Scan for the cell matching the given text and deliver its (x, y) coordinate at center. 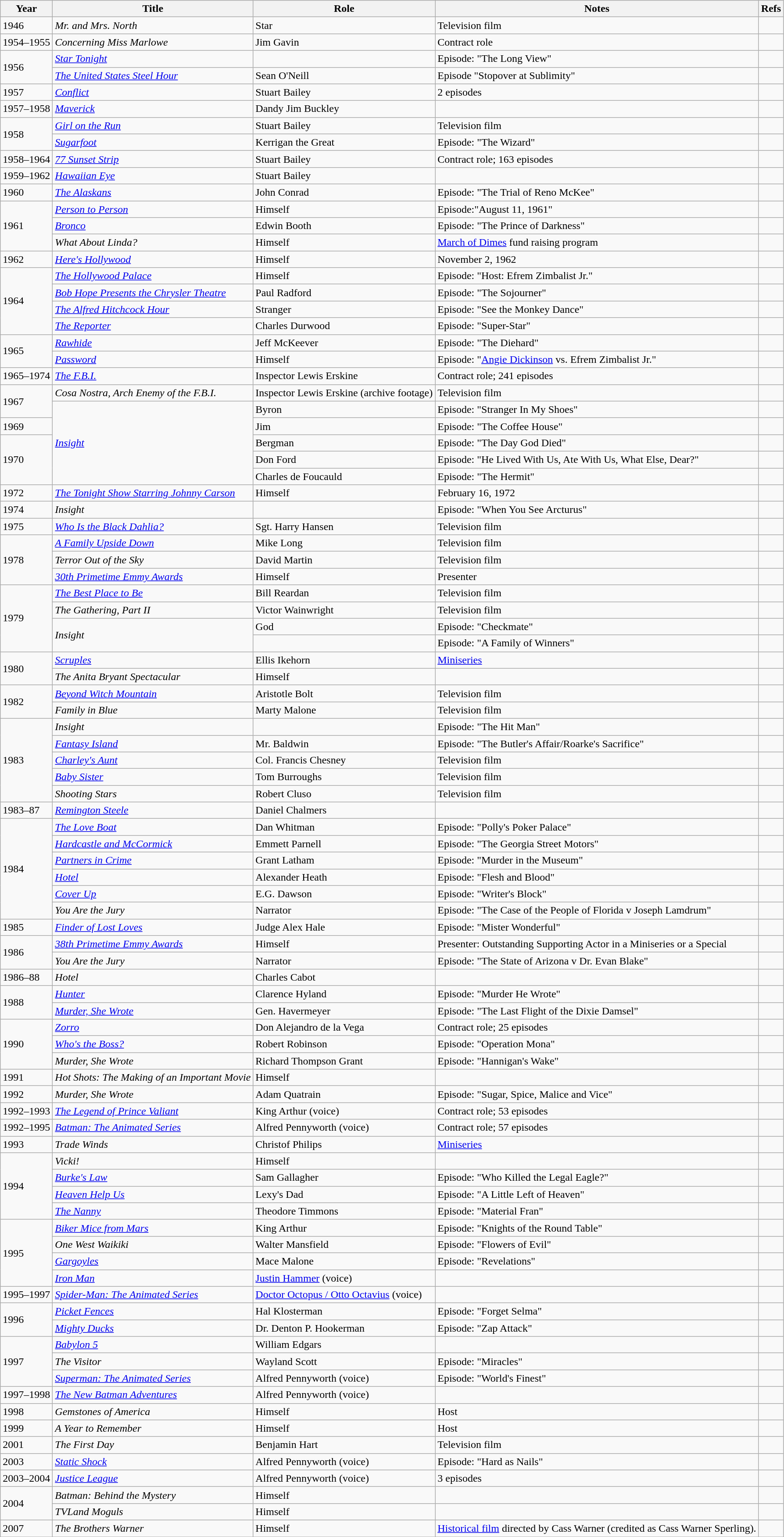
Trade Winds (153, 1144)
Edwin Booth (344, 226)
1997 (26, 1361)
Benjamin Hart (344, 1445)
Christof Philips (344, 1144)
2003–2004 (26, 1478)
The Anita Bryant Spectacular (153, 677)
Marty Malone (344, 710)
Episode: "Who Killed the Legal Eagle?" (597, 1178)
The United States Steel Hour (153, 75)
Judge Alex Hale (344, 927)
Girl on the Run (153, 125)
Episode: "Miracles" (597, 1361)
Jim Gavin (344, 42)
Lexy's Dad (344, 1194)
1946 (26, 25)
Episode: "Writer's Block" (597, 894)
Episode: "Hard as Nails" (597, 1462)
Grant Latham (344, 860)
1990 (26, 1044)
Password (153, 359)
Family in Blue (153, 710)
The New Batman Adventures (153, 1395)
1954–1955 (26, 42)
Charles de Foucauld (344, 476)
Episode: "Mister Wonderful" (597, 927)
Jeff McKeever (344, 343)
Finder of Lost Loves (153, 927)
Daniel Chalmers (344, 810)
Inspector Lewis Erskine (344, 376)
Episode: "Super-Star" (597, 326)
Title (153, 9)
Episode: "The Last Flight of the Dixie Damsel" (597, 1010)
Heaven Help Us (153, 1194)
Episode: "The Hermit" (597, 476)
Contract role; 53 episodes (597, 1111)
Episode: "Sugar, Spice, Malice and Vice" (597, 1094)
A Family Upside Down (153, 543)
Gemstones of America (153, 1412)
Who Is the Black Dahlia? (153, 527)
Partners in Crime (153, 860)
Mighty Ducks (153, 1328)
Episode: "Checkmate" (597, 627)
Cosa Nostra, Arch Enemy of the F.B.I. (153, 393)
1975 (26, 527)
Episode: "A Little Left of Heaven" (597, 1194)
Refs (771, 9)
The Alfred Hitchcock Hour (153, 309)
2003 (26, 1462)
A Year to Remember (153, 1428)
Iron Man (153, 1278)
2 episodes (597, 92)
1957–1958 (26, 109)
1964 (26, 301)
Rawhide (153, 343)
1988 (26, 1002)
Episode: "World's Finest" (597, 1378)
Episode: "Angie Dickinson vs. Efrem Zimbalist Jr." (597, 359)
Mr. Baldwin (344, 744)
Episode: "Murder in the Museum" (597, 860)
Zorro (153, 1028)
Col. Francis Chesney (344, 760)
Dandy Jim Buckley (344, 109)
1970 (26, 459)
Episode:"August 11, 1961" (597, 209)
Sean O'Neill (344, 75)
1960 (26, 192)
Hot Shots: The Making of an Important Movie (153, 1078)
1958–1964 (26, 159)
E.G. Dawson (344, 894)
1962 (26, 259)
Star (344, 25)
Robert Cluso (344, 794)
Episode "Stopover at Sublimity" (597, 75)
1992–1995 (26, 1128)
Sgt. Harry Hansen (344, 527)
Beyond Witch Mountain (153, 693)
Justin Hammer (voice) (344, 1278)
Episode: "The Diehard" (597, 343)
Jim (344, 426)
Robert Robinson (344, 1044)
1979 (26, 618)
Notes (597, 9)
Walter Mansfield (344, 1244)
John Conrad (344, 192)
1999 (26, 1428)
The Alaskans (153, 192)
Episode: "Hannigan's Wake" (597, 1061)
King Arthur (voice) (344, 1111)
1996 (26, 1320)
Charles Durwood (344, 326)
1974 (26, 510)
The Nanny (153, 1211)
Episode: "The Hit Man" (597, 727)
Clarence Hyland (344, 994)
Contract role; 25 episodes (597, 1028)
3 episodes (597, 1478)
Episode: "Host: Efrem Zimbalist Jr." (597, 276)
The Tonight Show Starring Johnny Carson (153, 493)
1992 (26, 1094)
2001 (26, 1445)
The Legend of Prince Valiant (153, 1111)
Bill Reardan (344, 593)
February 16, 1972 (597, 493)
Episode: "The Coffee House" (597, 426)
1995–1997 (26, 1295)
1997–1998 (26, 1395)
Episode: "Operation Mona" (597, 1044)
Shooting Stars (153, 794)
Contract role (597, 42)
Superman: The Animated Series (153, 1378)
1993 (26, 1144)
1972 (26, 493)
Episode: "Murder He Wrote" (597, 994)
Ellis Ikehorn (344, 660)
Episode: "Revelations" (597, 1261)
Episode: "The State of Arizona v Dr. Evan Blake" (597, 960)
Don Alejandro de la Vega (344, 1028)
30th Primetime Emmy Awards (153, 577)
Don Ford (344, 459)
Static Shock (153, 1462)
Episode: "A Family of Winners" (597, 643)
1994 (26, 1186)
Emmett Parnell (344, 844)
The Reporter (153, 326)
Kerrigan the Great (344, 142)
Episode: "The Georgia Street Motors" (597, 844)
1983 (26, 760)
Episode: "The Day God Died" (597, 443)
Episode: "He Lived With Us, Ate With Us, What Else, Dear?" (597, 459)
What About Linda? (153, 243)
Episode: "When You See Arcturus" (597, 510)
Contract role; 241 episodes (597, 376)
Historical film directed by Cass Warner (credited as Cass Warner Sperling). (597, 1528)
Wayland Scott (344, 1361)
1991 (26, 1078)
1980 (26, 668)
1985 (26, 927)
1995 (26, 1253)
Hawaiian Eye (153, 176)
Bob Hope Presents the Chrysler Theatre (153, 293)
Mike Long (344, 543)
1998 (26, 1412)
77 Sunset Strip (153, 159)
1965 (26, 351)
Paul Radford (344, 293)
Spider-Man: The Animated Series (153, 1295)
Contract role; 57 episodes (597, 1128)
Hardcastle and McCormick (153, 844)
Episode: "The Long View" (597, 59)
Picket Fences (153, 1311)
38th Primetime Emmy Awards (153, 944)
1959–1962 (26, 176)
1969 (26, 426)
One West Waikiki (153, 1244)
Who's the Boss? (153, 1044)
Episode: "Zap Attack" (597, 1328)
Episode: "Flesh and Blood" (597, 877)
Byron (344, 409)
Justice League (153, 1478)
Remington Steele (153, 810)
Adam Quatrain (344, 1094)
Episode: "Flowers of Evil" (597, 1244)
Sam Gallagher (344, 1178)
The First Day (153, 1445)
Scruples (153, 660)
Episode: "The Prince of Darkness" (597, 226)
Concerning Miss Marlowe (153, 42)
Batman: The Animated Series (153, 1128)
Episode: "Polly's Poker Palace" (597, 827)
Sugarfoot (153, 142)
November 2, 1962 (597, 259)
Gargoyles (153, 1261)
Person to Person (153, 209)
Babylon 5 (153, 1345)
Episode: "The Case of the People of Florida v Joseph Lamdrum" (597, 910)
Mace Malone (344, 1261)
Bergman (344, 443)
David Martin (344, 560)
Episode: "The Wizard" (597, 142)
The F.B.I. (153, 376)
1956 (26, 67)
Gen. Havermeyer (344, 1010)
The Visitor (153, 1361)
Episode: "Forget Selma" (597, 1311)
Batman: Behind the Mystery (153, 1495)
Bronco (153, 226)
Vicki! (153, 1161)
Tom Burroughs (344, 777)
1965–1974 (26, 376)
Stranger (344, 309)
Year (26, 9)
Star Tonight (153, 59)
Episode: "The Trial of Reno McKee" (597, 192)
King Arthur (344, 1228)
Victor Wainwright (344, 610)
Richard Thompson Grant (344, 1061)
Inspector Lewis Erskine (archive footage) (344, 393)
Episode: "Stranger In My Shoes" (597, 409)
2007 (26, 1528)
Role (344, 9)
Presenter: Outstanding Supporting Actor in a Miniseries or a Special (597, 944)
The Gathering, Part II (153, 610)
Episode: "Knights of the Round Table" (597, 1228)
1983–87 (26, 810)
1992–1993 (26, 1111)
The Best Place to Be (153, 593)
1982 (26, 702)
1986 (26, 952)
Hunter (153, 994)
Alexander Heath (344, 877)
March of Dimes fund raising program (597, 243)
Cover Up (153, 894)
God (344, 627)
Episode: "See the Monkey Dance" (597, 309)
2004 (26, 1503)
Maverick (153, 109)
Baby Sister (153, 777)
1958 (26, 134)
Conflict (153, 92)
William Edgars (344, 1345)
Charles Cabot (344, 977)
The Brothers Warner (153, 1528)
TVLand Moguls (153, 1512)
1984 (26, 869)
Doctor Octopus / Otto Octavius (voice) (344, 1295)
Dan Whitman (344, 827)
1978 (26, 560)
Episode: "The Butler's Affair/Roarke's Sacrifice" (597, 744)
Here's Hollywood (153, 259)
Mr. and Mrs. North (153, 25)
1957 (26, 92)
Fantasy Island (153, 744)
Presenter (597, 577)
1967 (26, 401)
1961 (26, 226)
Terror Out of the Sky (153, 560)
Episode: "Material Fran" (597, 1211)
The Hollywood Palace (153, 276)
Charley's Aunt (153, 760)
Contract role; 163 episodes (597, 159)
Biker Mice from Mars (153, 1228)
Burke's Law (153, 1178)
Hal Klosterman (344, 1311)
The Love Boat (153, 827)
Aristotle Bolt (344, 693)
Episode: "The Sojourner" (597, 293)
Dr. Denton P. Hookerman (344, 1328)
1986–88 (26, 977)
Theodore Timmons (344, 1211)
